Locate the cell with the specified text and output its (x, y) center coordinate. 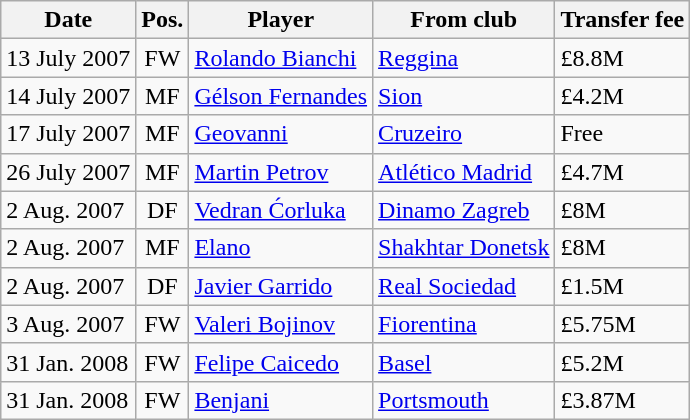
£4.2M (622, 96)
Basel (464, 362)
Javier Garrido (281, 286)
Benjani (281, 400)
Dinamo Zagreb (464, 210)
17 July 2007 (68, 134)
14 July 2007 (68, 96)
£1.5M (622, 286)
Pos. (162, 20)
£4.7M (622, 172)
Elano (281, 248)
Portsmouth (464, 400)
From club (464, 20)
Gélson Fernandes (281, 96)
Player (281, 20)
Geovanni (281, 134)
Felipe Caicedo (281, 362)
Sion (464, 96)
13 July 2007 (68, 58)
Cruzeiro (464, 134)
£8.8M (622, 58)
Atlético Madrid (464, 172)
Real Sociedad (464, 286)
Transfer fee (622, 20)
Martin Petrov (281, 172)
Reggina (464, 58)
Rolando Bianchi (281, 58)
£3.87M (622, 400)
3 Aug. 2007 (68, 324)
Free (622, 134)
Vedran Ćorluka (281, 210)
Fiorentina (464, 324)
26 July 2007 (68, 172)
£5.2M (622, 362)
Valeri Bojinov (281, 324)
Shakhtar Donetsk (464, 248)
Date (68, 20)
£5.75M (622, 324)
